Search for the cell housing the specified text and yield its (x, y) center coordinate. 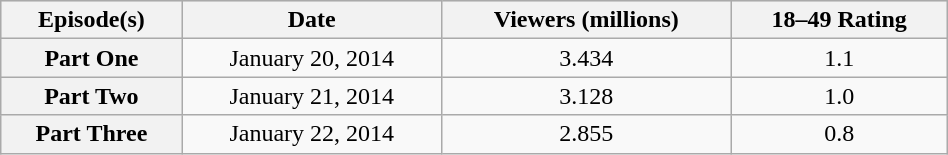
January 21, 2014 (312, 96)
January 20, 2014 (312, 58)
3.128 (586, 96)
18–49 Rating (839, 20)
1.1 (839, 58)
2.855 (586, 134)
Date (312, 20)
Part Two (92, 96)
3.434 (586, 58)
Episode(s) (92, 20)
Viewers (millions) (586, 20)
1.0 (839, 96)
Part One (92, 58)
0.8 (839, 134)
January 22, 2014 (312, 134)
Part Three (92, 134)
